Output the [X, Y] coordinate of the center of the cell containing the given text.  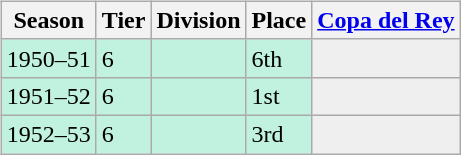
1951–52 [48, 96]
Tier [124, 20]
Season [48, 20]
Place [279, 20]
6th [279, 58]
Copa del Rey [386, 20]
1st [279, 96]
Division [198, 20]
1950–51 [48, 58]
3rd [279, 134]
1952–53 [48, 134]
